Determine the [x, y] coordinate at the center of the cell enclosing the given text.  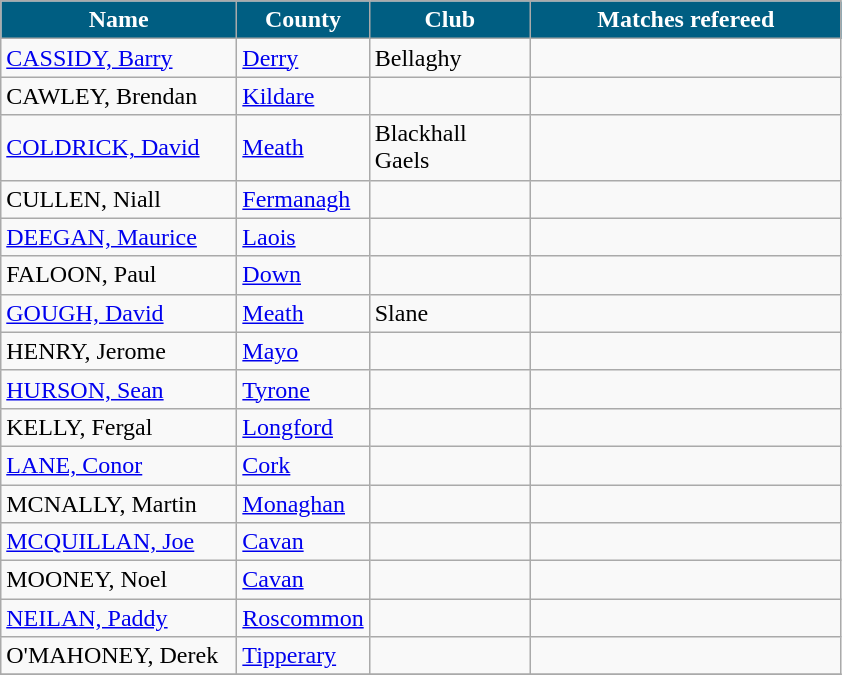
Kildare [303, 96]
CULLEN, Niall [119, 199]
County [303, 20]
HURSON, Sean [119, 389]
MCNALLY, Martin [119, 503]
Fermanagh [303, 199]
CAWLEY, Brendan [119, 96]
HENRY, Jerome [119, 351]
MOONEY, Noel [119, 580]
KELLY, Fergal [119, 427]
Tyrone [303, 389]
GOUGH, David [119, 313]
Club [450, 20]
Tipperary [303, 656]
Derry [303, 58]
Monaghan [303, 503]
MCQUILLAN, Joe [119, 542]
Down [303, 275]
DEEGAN, Maurice [119, 237]
Cork [303, 465]
Mayo [303, 351]
Blackhall Gaels [450, 148]
Longford [303, 427]
Name [119, 20]
LANE, Conor [119, 465]
Roscommon [303, 618]
CASSIDY, Barry [119, 58]
COLDRICK, David [119, 148]
NEILAN, Paddy [119, 618]
O'MAHONEY, Derek [119, 656]
FALOON, Paul [119, 275]
Bellaghy [450, 58]
Matches refereed [686, 20]
Slane [450, 313]
Laois [303, 237]
